Determine the [x, y] coordinate at the center of the cell enclosing the given text.  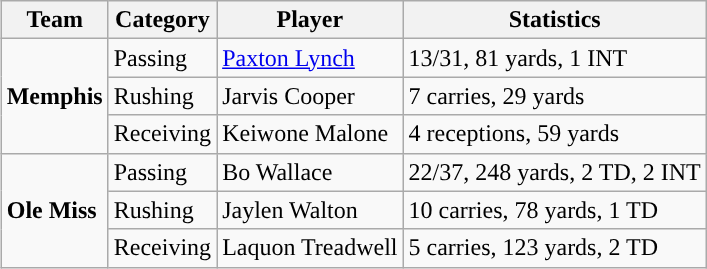
Statistics [554, 20]
Keiwone Malone [310, 134]
Player [310, 20]
Memphis [54, 96]
Bo Wallace [310, 172]
Jaylen Walton [310, 210]
7 carries, 29 yards [554, 96]
Paxton Lynch [310, 58]
Jarvis Cooper [310, 96]
Team [54, 20]
10 carries, 78 yards, 1 TD [554, 210]
Ole Miss [54, 210]
Laquon Treadwell [310, 248]
Category [162, 20]
22/37, 248 yards, 2 TD, 2 INT [554, 172]
4 receptions, 59 yards [554, 134]
13/31, 81 yards, 1 INT [554, 58]
5 carries, 123 yards, 2 TD [554, 248]
